Search for the cell housing the specified text and yield its [x, y] center coordinate. 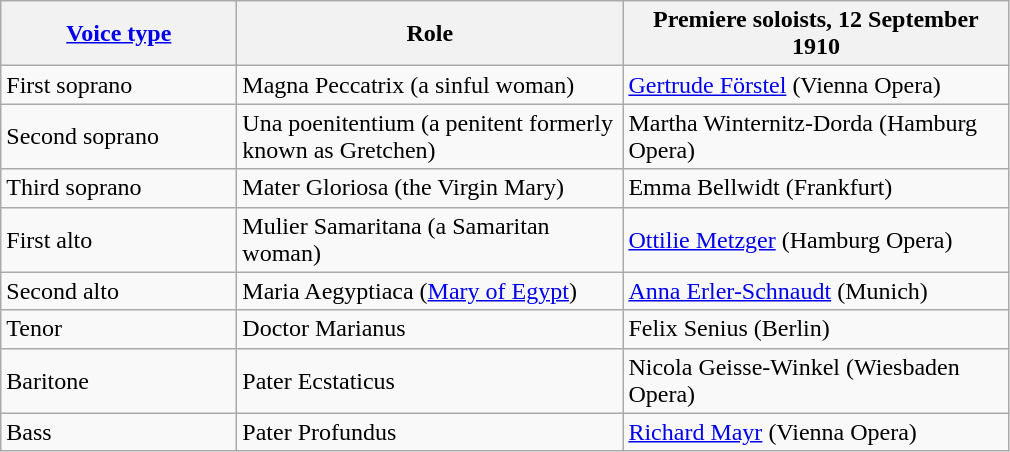
Emma Bellwidt (Frankfurt) [816, 188]
Baritone [119, 380]
Pater Ecstaticus [430, 380]
Tenor [119, 329]
Mater Gloriosa (the Virgin Mary) [430, 188]
Premiere soloists, 12 September 1910 [816, 34]
Richard Mayr (Vienna Opera) [816, 432]
First alto [119, 240]
Pater Profundus [430, 432]
Bass [119, 432]
Third soprano [119, 188]
Magna Peccatrix (a sinful woman) [430, 85]
Nicola Geisse-Winkel (Wiesbaden Opera) [816, 380]
Second alto [119, 291]
Anna Erler-Schnaudt (Munich) [816, 291]
Role [430, 34]
Una poenitentium (a penitent formerly known as Gretchen) [430, 136]
Doctor Marianus [430, 329]
Ottilie Metzger (Hamburg Opera) [816, 240]
Voice type [119, 34]
Mulier Samaritana (a Samaritan woman) [430, 240]
Felix Senius (Berlin) [816, 329]
Second soprano [119, 136]
Maria Aegyptiaca (Mary of Egypt) [430, 291]
First soprano [119, 85]
Martha Winternitz-Dorda (Hamburg Opera) [816, 136]
Gertrude Förstel (Vienna Opera) [816, 85]
